Pinpoint the cell where the given text exists, returning its [x, y] midpoint coordinate. 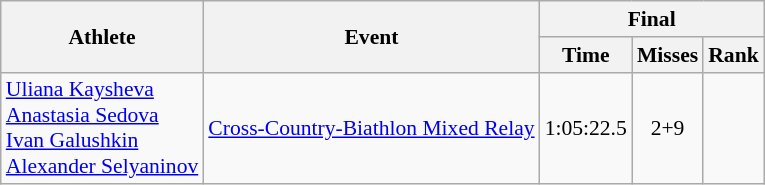
Uliana KayshevaAnastasia SedovaIvan GalushkinAlexander Selyaninov [102, 128]
1:05:22.5 [586, 128]
Rank [734, 55]
2+9 [668, 128]
Misses [668, 55]
Event [371, 36]
Cross-Country-Biathlon Mixed Relay [371, 128]
Final [652, 19]
Time [586, 55]
Athlete [102, 36]
